For the text-containing cell, return its midpoint in (X, Y) coordinate format. 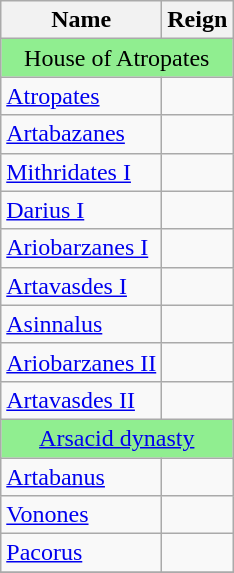
Name (82, 20)
Atropates (82, 96)
Vonones (82, 515)
Artavasdes I (82, 286)
Ariobarzanes II (82, 362)
Artabanus (82, 477)
Ariobarzanes I (82, 248)
Artabazanes (82, 134)
House of Atropates (117, 58)
Reign (198, 20)
Artavasdes II (82, 400)
Arsacid dynasty (117, 438)
Pacorus (82, 553)
Asinnalus (82, 324)
Mithridates I (82, 172)
Darius I (82, 210)
